For the text-containing cell, return its midpoint in [X, Y] coordinate format. 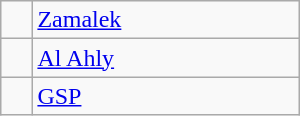
Zamalek [166, 20]
GSP [166, 96]
Al Ahly [166, 58]
